Determine the [x, y] coordinate at the center of the cell enclosing the given text.  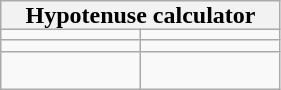
Hypotenuse calculator [140, 15]
